Output the (X, Y) coordinate of the center of the cell containing the given text.  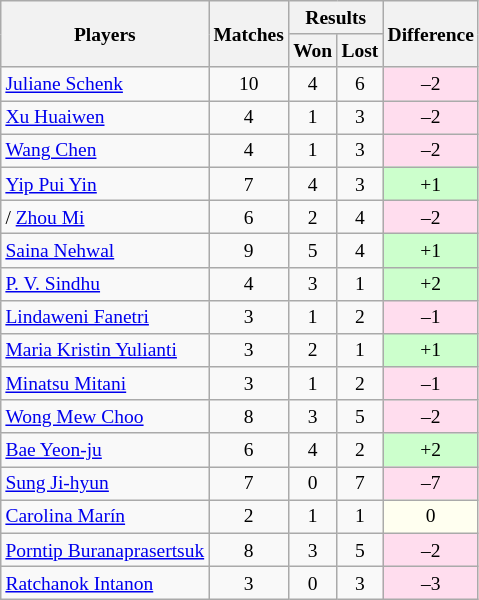
Won (312, 50)
Sung Ji-hyun (105, 484)
Juliane Schenk (105, 84)
Lindaweni Fanetri (105, 316)
Wang Chen (105, 150)
P. V. Sindhu (105, 284)
Difference (431, 34)
Carolina Marín (105, 516)
/ Zhou Mi (105, 216)
9 (249, 250)
Minatsu Mitani (105, 384)
Saina Nehwal (105, 250)
Xu Huaiwen (105, 118)
Porntip Buranaprasertsuk (105, 550)
Results (335, 18)
Yip Pui Yin (105, 184)
Wong Mew Choo (105, 416)
Maria Kristin Yulianti (105, 350)
–3 (431, 584)
Players (105, 34)
Bae Yeon-ju (105, 450)
10 (249, 84)
–7 (431, 484)
Lost (360, 50)
Ratchanok Intanon (105, 584)
Matches (249, 34)
